Locate the cell with the specified text and output its [X, Y] center coordinate. 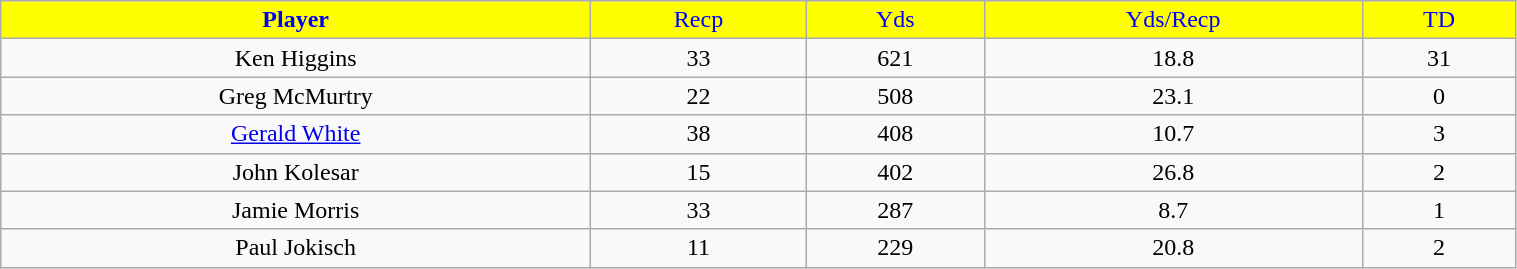
23.1 [1173, 96]
621 [895, 58]
Ken Higgins [296, 58]
John Kolesar [296, 172]
26.8 [1173, 172]
18.8 [1173, 58]
0 [1439, 96]
3 [1439, 134]
TD [1439, 20]
38 [699, 134]
1 [1439, 210]
229 [895, 248]
20.8 [1173, 248]
Player [296, 20]
8.7 [1173, 210]
508 [895, 96]
11 [699, 248]
15 [699, 172]
287 [895, 210]
Gerald White [296, 134]
Yds/Recp [1173, 20]
10.7 [1173, 134]
402 [895, 172]
31 [1439, 58]
22 [699, 96]
Recp [699, 20]
Yds [895, 20]
Paul Jokisch [296, 248]
Jamie Morris [296, 210]
Greg McMurtry [296, 96]
408 [895, 134]
